Return (x, y) of the center of cell containing provided text 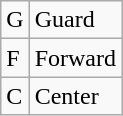
G (15, 20)
F (15, 58)
Center (75, 96)
Guard (75, 20)
Forward (75, 58)
C (15, 96)
